Find where the given text appears and provide that cell's center as (X, Y) coordinate. 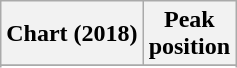
Chart (2018) (72, 34)
Peakposition (189, 34)
